Locate the cell with the specified text and output its (x, y) center coordinate. 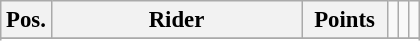
Rider (176, 20)
Points (345, 20)
Pos. (26, 20)
